Capture the cell that displays the provided text and extract its (X, Y) central coordinate. 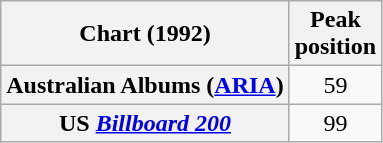
Peakposition (335, 34)
Chart (1992) (145, 34)
99 (335, 123)
59 (335, 85)
US Billboard 200 (145, 123)
Australian Albums (ARIA) (145, 85)
